Return the (x, y) coordinate for the center point of the cell that contains the specified text.  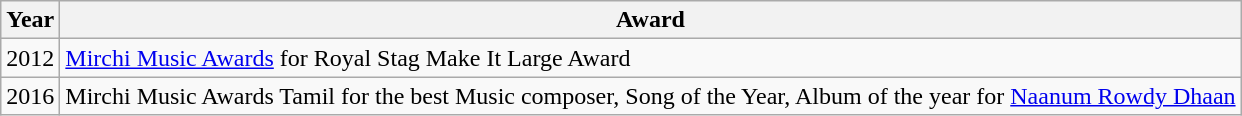
Mirchi Music Awards Tamil for the best Music composer, Song of the Year, Album of the year for Naanum Rowdy Dhaan (650, 96)
2012 (30, 58)
Year (30, 20)
Mirchi Music Awards for Royal Stag Make It Large Award (650, 58)
Award (650, 20)
2016 (30, 96)
